Return [x, y] of the center of cell containing provided text 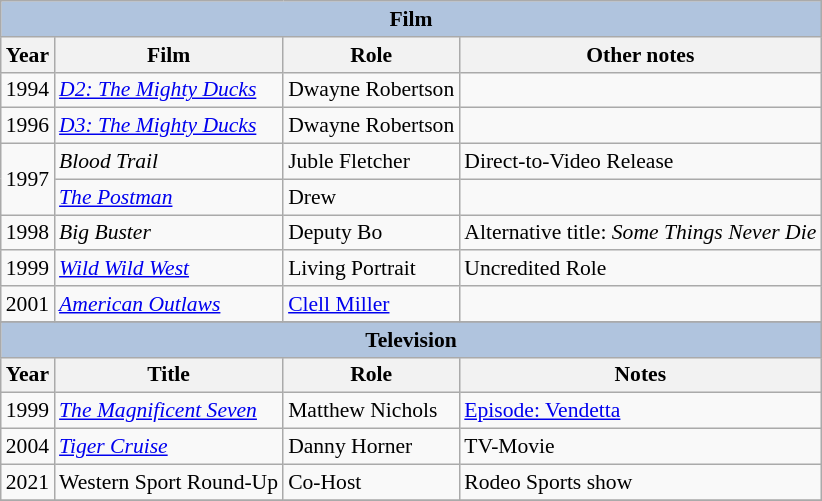
2004 [28, 447]
Other notes [640, 55]
Co-Host [371, 482]
Deputy Bo [371, 233]
1994 [28, 90]
Juble Fletcher [371, 162]
Uncredited Role [640, 269]
Clell Miller [371, 304]
Alternative title: Some Things Never Die [640, 233]
The Postman [168, 197]
Title [168, 375]
Rodeo Sports show [640, 482]
Episode: Vendetta [640, 411]
D2: The Mighty Ducks [168, 90]
Direct-to-Video Release [640, 162]
Notes [640, 375]
Drew [371, 197]
1996 [28, 126]
Blood Trail [168, 162]
1997 [28, 180]
Matthew Nichols [371, 411]
2001 [28, 304]
The Magnificent Seven [168, 411]
Television [412, 340]
Living Portrait [371, 269]
Danny Horner [371, 447]
Big Buster [168, 233]
Wild Wild West [168, 269]
Tiger Cruise [168, 447]
TV-Movie [640, 447]
1998 [28, 233]
D3: The Mighty Ducks [168, 126]
American Outlaws [168, 304]
Western Sport Round-Up [168, 482]
2021 [28, 482]
